Return (x, y) of the center of cell containing provided text 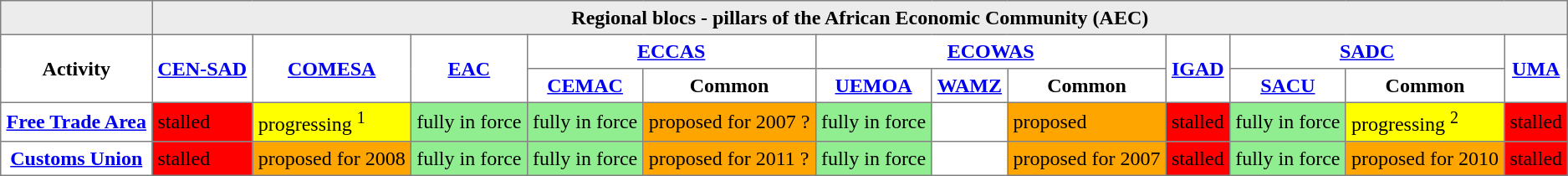
CEN-SAD (202, 69)
proposed for 2011 ? (729, 158)
SADC (1366, 51)
proposed for 2007 ? (729, 122)
WAMZ (970, 85)
Regional blocs - pillars of the African Economic Community (AEC) (860, 18)
Customs Union (77, 158)
proposed for 2008 (331, 158)
ECCAS (671, 51)
IGAD (1198, 69)
progressing 1 (331, 122)
EAC (468, 69)
proposed (1087, 122)
UMA (1536, 69)
progressing 2 (1425, 122)
CEMAC (585, 85)
proposed for 2007 (1087, 158)
COMESA (331, 69)
proposed for 2010 (1425, 158)
UEMOA (873, 85)
Free Trade Area (77, 122)
ECOWAS (990, 51)
Activity (77, 69)
SACU (1288, 85)
